Return (X, Y) of the center of cell containing provided text 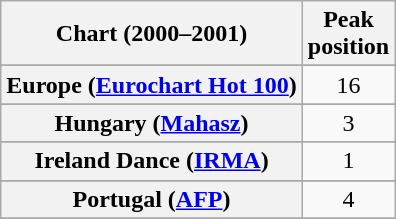
Europe (Eurochart Hot 100) (152, 85)
1 (348, 161)
Portugal (AFP) (152, 199)
Chart (2000–2001) (152, 34)
Hungary (Mahasz) (152, 123)
3 (348, 123)
Peakposition (348, 34)
4 (348, 199)
Ireland Dance (IRMA) (152, 161)
16 (348, 85)
